Detect which cell encompasses the target text, then output its (X, Y) center coordinate. 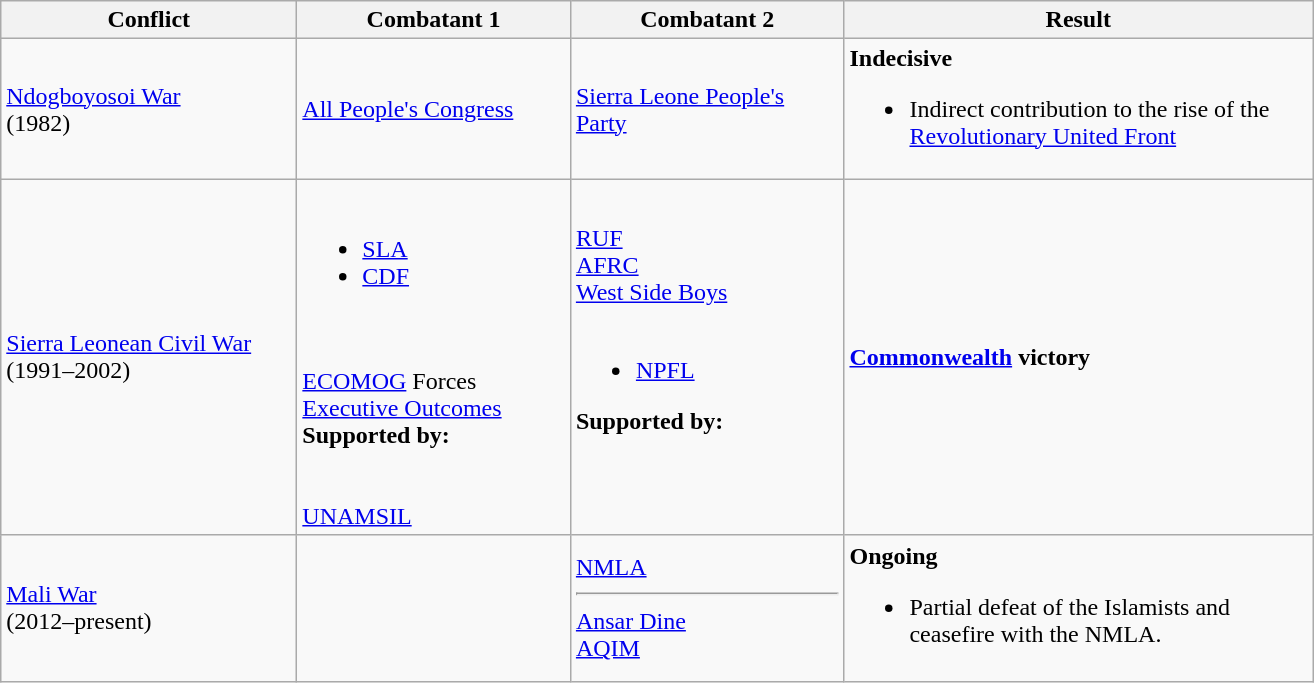
RUF AFRCWest Side BoysNPFLSupported by: (707, 357)
Commonwealth victory (1078, 357)
Combatant 1 (434, 20)
Sierra Leone People's Party (707, 109)
SLACDFECOMOG ForcesExecutive Outcomes Supported by: UNAMSIL (434, 357)
OngoingPartial defeat of the Islamists and ceasefire with the NMLA. (1078, 608)
All People's Congress (434, 109)
IndecisiveIndirect contribution to the rise of the Revolutionary United Front (1078, 109)
NMLA Ansar Dine AQIM (707, 608)
Combatant 2 (707, 20)
Mali War(2012–present) (149, 608)
Conflict (149, 20)
Ndogboyosoi War(1982) (149, 109)
Sierra Leonean Civil War(1991–2002) (149, 357)
Result (1078, 20)
